Detect which cell encompasses the target text, then output its (x, y) center coordinate. 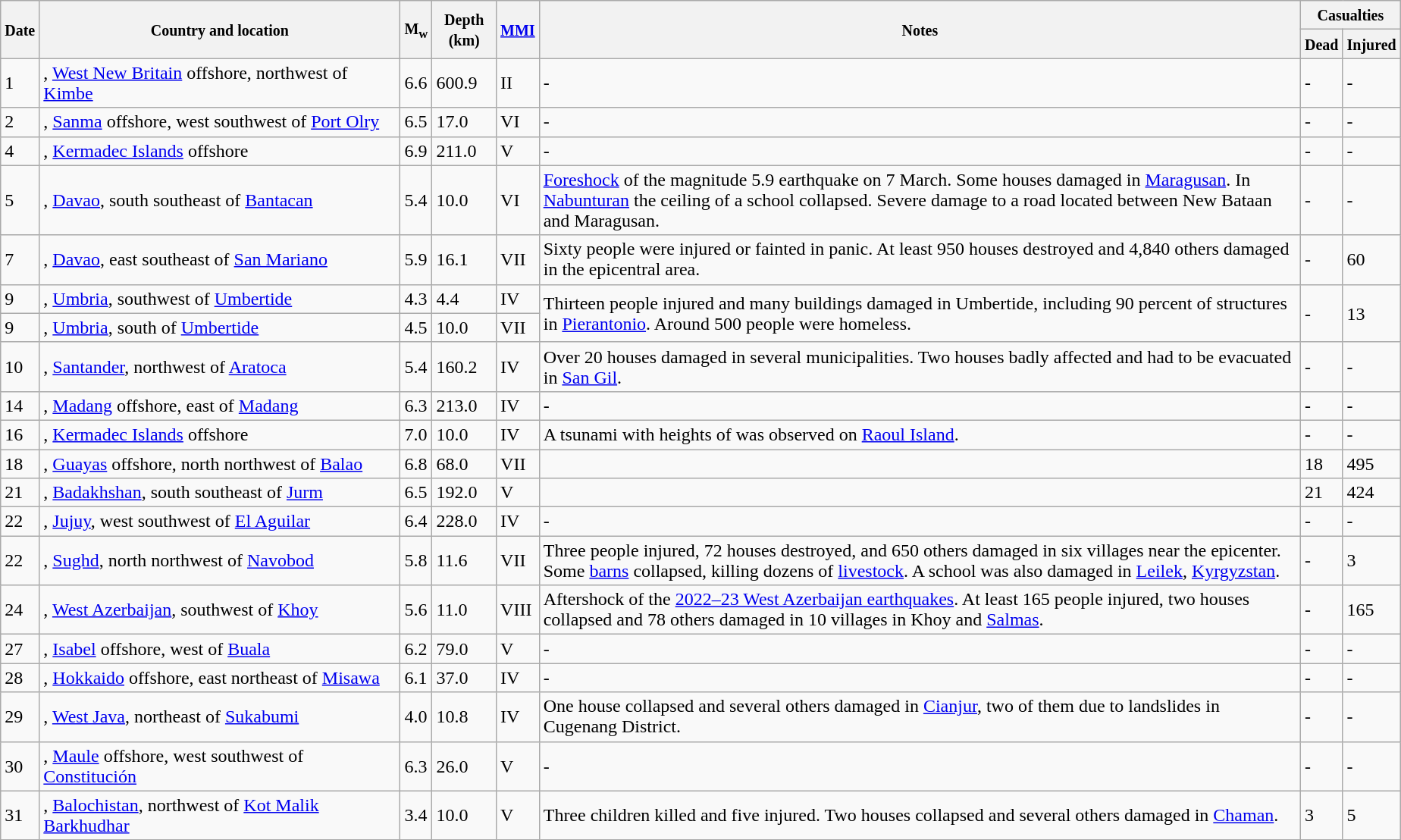
4.0 (416, 717)
, Davao, south southeast of Bantacan (220, 200)
Notes (920, 30)
Over 20 houses damaged in several municipalities. Two houses badly affected and had to be evacuated in San Gil. (920, 367)
13 (1371, 313)
II (519, 83)
, West Java, northeast of Sukabumi (220, 717)
, Umbria, south of Umbertide (220, 328)
A tsunami with heights of was observed on Raoul Island. (920, 434)
160.2 (464, 367)
Mw (416, 30)
One house collapsed and several others damaged in Cianjur, two of them due to landslides in Cugenang District. (920, 717)
11.0 (464, 610)
, Umbria, southwest of Umbertide (220, 299)
Date (20, 30)
10 (20, 367)
Three children killed and five injured. Two houses collapsed and several others damaged in Chaman. (920, 816)
, West Azerbaijan, southwest of Khoy (220, 610)
, West New Britain offshore, northwest of Kimbe (220, 83)
7 (20, 259)
31 (20, 816)
17.0 (464, 122)
, Sanma offshore, west southwest of Port Olry (220, 122)
424 (1371, 493)
Casualties (1350, 15)
Dead (1321, 44)
10.8 (464, 717)
2 (20, 122)
14 (20, 406)
3.4 (416, 816)
228.0 (464, 522)
30 (20, 766)
, Guayas offshore, north northwest of Balao (220, 463)
Sixty people were injured or fainted in panic. At least 950 houses destroyed and 4,840 others damaged in the epicentral area. (920, 259)
495 (1371, 463)
MMI (519, 30)
165 (1371, 610)
, Badakhshan, south southeast of Jurm (220, 493)
37.0 (464, 678)
, Hokkaido offshore, east northeast of Misawa (220, 678)
28 (20, 678)
211.0 (464, 151)
1 (20, 83)
213.0 (464, 406)
VIII (519, 610)
6.8 (416, 463)
4.3 (416, 299)
16.1 (464, 259)
79.0 (464, 649)
, Balochistan, northwest of Kot Malik Barkhudhar (220, 816)
192.0 (464, 493)
27 (20, 649)
, Madang offshore, east of Madang (220, 406)
4 (20, 151)
16 (20, 434)
7.0 (416, 434)
, Jujuy, west southwest of El Aguilar (220, 522)
6.2 (416, 649)
, Sughd, north northwest of Navobod (220, 561)
29 (20, 717)
Injured (1371, 44)
, Maule offshore, west southwest of Constitución (220, 766)
Thirteen people injured and many buildings damaged in Umbertide, including 90 percent of structures in Pierantonio. Around 500 people were homeless. (920, 313)
Depth (km) (464, 30)
60 (1371, 259)
11.6 (464, 561)
Country and location (220, 30)
4.5 (416, 328)
5.8 (416, 561)
6.1 (416, 678)
5.6 (416, 610)
26.0 (464, 766)
, Santander, northwest of Aratoca (220, 367)
, Davao, east southeast of San Mariano (220, 259)
68.0 (464, 463)
4.4 (464, 299)
6.4 (416, 522)
6.6 (416, 83)
, Isabel offshore, west of Buala (220, 649)
24 (20, 610)
6.9 (416, 151)
5.9 (416, 259)
600.9 (464, 83)
